Identify which cell holds the provided text, then report its (x, y) central coordinate. 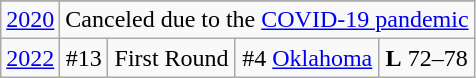
L 72–78 (426, 58)
Canceled due to the COVID-19 pandemic (267, 20)
2020 (30, 20)
#13 (84, 58)
2022 (30, 58)
First Round (172, 58)
#4 Oklahoma (307, 58)
